Search for the cell housing the specified text and yield its [X, Y] center coordinate. 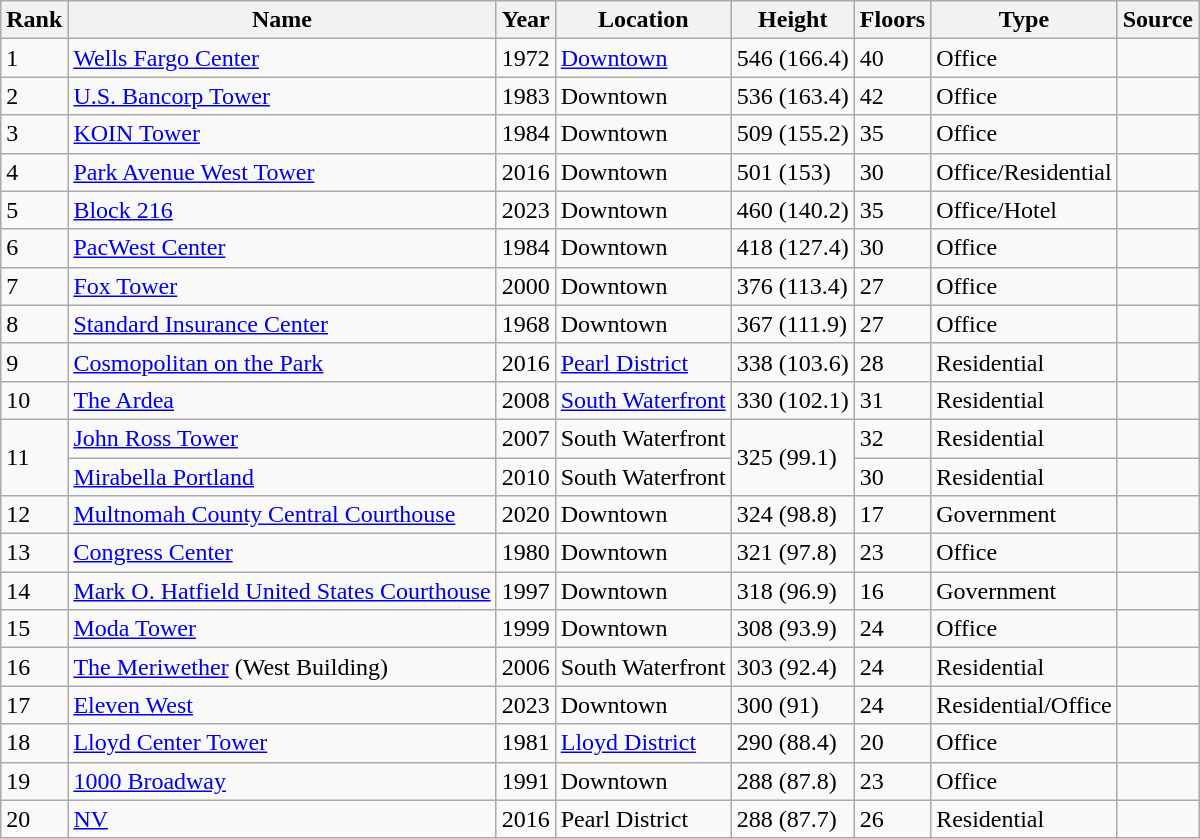
KOIN Tower [282, 134]
338 (103.6) [792, 362]
376 (113.4) [792, 286]
2000 [526, 286]
John Ross Tower [282, 438]
2010 [526, 477]
1968 [526, 324]
42 [892, 96]
Mirabella Portland [282, 477]
1 [34, 58]
40 [892, 58]
The Meriwether (West Building) [282, 667]
The Ardea [282, 400]
Moda Tower [282, 629]
6 [34, 248]
418 (127.4) [792, 248]
324 (98.8) [792, 515]
28 [892, 362]
330 (102.1) [792, 400]
1972 [526, 58]
8 [34, 324]
2 [34, 96]
1999 [526, 629]
3 [34, 134]
Type [1024, 20]
Lloyd District [643, 743]
31 [892, 400]
Block 216 [282, 210]
18 [34, 743]
300 (91) [792, 705]
Rank [34, 20]
13 [34, 553]
2020 [526, 515]
15 [34, 629]
546 (166.4) [792, 58]
10 [34, 400]
Cosmopolitan on the Park [282, 362]
308 (93.9) [792, 629]
536 (163.4) [792, 96]
Mark O. Hatfield United States Courthouse [282, 591]
PacWest Center [282, 248]
Congress Center [282, 553]
Office/Residential [1024, 172]
7 [34, 286]
NV [282, 819]
367 (111.9) [792, 324]
1981 [526, 743]
2007 [526, 438]
32 [892, 438]
2008 [526, 400]
U.S. Bancorp Tower [282, 96]
1000 Broadway [282, 781]
Name [282, 20]
325 (99.1) [792, 457]
501 (153) [792, 172]
509 (155.2) [792, 134]
1991 [526, 781]
288 (87.8) [792, 781]
290 (88.4) [792, 743]
Office/Hotel [1024, 210]
460 (140.2) [792, 210]
26 [892, 819]
Source [1158, 20]
Wells Fargo Center [282, 58]
1997 [526, 591]
Year [526, 20]
11 [34, 457]
Standard Insurance Center [282, 324]
14 [34, 591]
Lloyd Center Tower [282, 743]
Eleven West [282, 705]
1983 [526, 96]
2006 [526, 667]
288 (87.7) [792, 819]
318 (96.9) [792, 591]
12 [34, 515]
Residential/Office [1024, 705]
Floors [892, 20]
5 [34, 210]
1980 [526, 553]
Height [792, 20]
303 (92.4) [792, 667]
321 (97.8) [792, 553]
9 [34, 362]
Park Avenue West Tower [282, 172]
Location [643, 20]
Fox Tower [282, 286]
4 [34, 172]
Multnomah County Central Courthouse [282, 515]
19 [34, 781]
